Provide the (X, Y) coordinate of the cell's center where the given text is located.  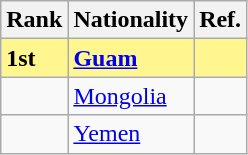
Rank (34, 20)
1st (34, 58)
Guam (131, 58)
Ref. (220, 20)
Mongolia (131, 96)
Yemen (131, 134)
Nationality (131, 20)
